Detect which cell encompasses the target text, then output its (X, Y) center coordinate. 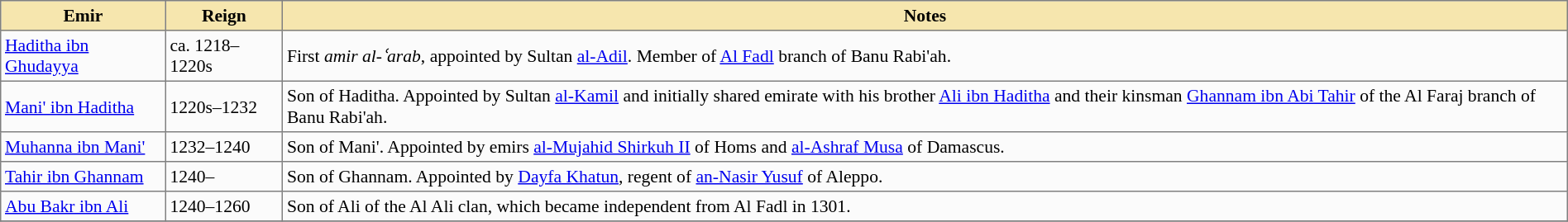
Son of Ghannam. Appointed by Dayfa Khatun, regent of an-Nasir Yusuf of Aleppo. (925, 177)
ca. 1218–1220s (223, 56)
Mani' ibn Haditha (83, 106)
First amir al-ʿarab, appointed by Sultan al-Adil. Member of Al Fadl branch of Banu Rabi'ah. (925, 56)
1220s–1232 (223, 106)
1232–1240 (223, 147)
Notes (925, 16)
Son of Mani'. Appointed by emirs al-Mujahid Shirkuh II of Homs and al-Ashraf Musa of Damascus. (925, 147)
1240–1260 (223, 206)
Haditha ibn Ghudayya (83, 56)
1240– (223, 177)
Emir (83, 16)
Muhanna ibn Mani' (83, 147)
Reign (223, 16)
Abu Bakr ibn Ali (83, 206)
Son of Ali of the Al Ali clan, which became independent from Al Fadl in 1301. (925, 206)
Tahir ibn Ghannam (83, 177)
